Capture the cell that displays the provided text and extract its (x, y) central coordinate. 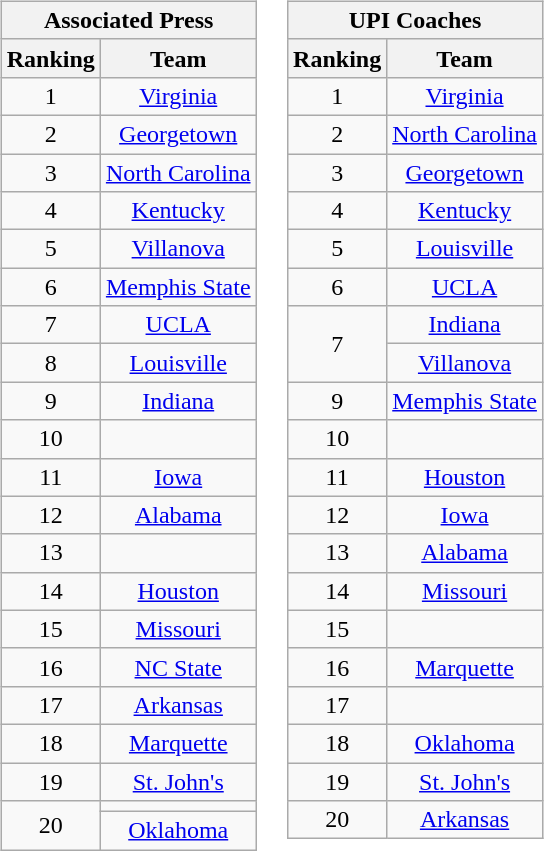
Associated Press (128, 20)
UPI Coaches (416, 20)
NC State (178, 667)
8 (50, 363)
